Scan for the cell matching the given text and deliver its [x, y] coordinate at center. 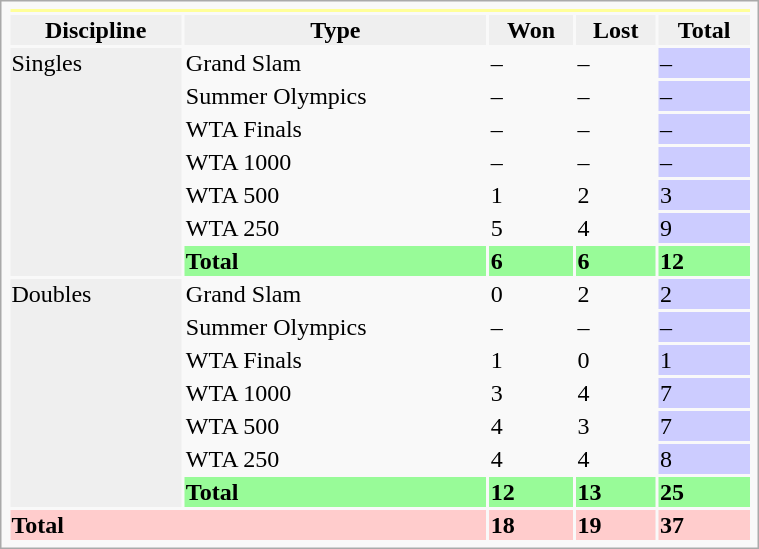
9 [704, 228]
13 [616, 492]
25 [704, 492]
19 [616, 525]
Singles [96, 162]
37 [704, 525]
18 [531, 525]
8 [704, 459]
Discipline [96, 30]
Doubles [96, 393]
Type [335, 30]
5 [531, 228]
Lost [616, 30]
Won [531, 30]
